Return [X, Y] of the center of cell containing provided text 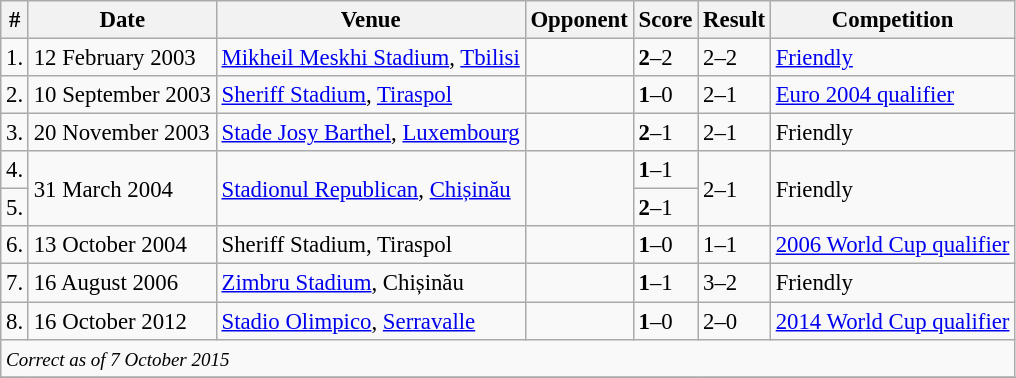
3–2 [734, 283]
16 October 2012 [122, 321]
5. [15, 208]
8. [15, 321]
Mikheil Meskhi Stadium, Tbilisi [370, 58]
20 November 2003 [122, 133]
Zimbru Stadium, Chișinău [370, 283]
16 August 2006 [122, 283]
2014 World Cup qualifier [892, 321]
2. [15, 95]
7. [15, 283]
Venue [370, 20]
2–0 [734, 321]
# [15, 20]
12 February 2003 [122, 58]
Stade Josy Barthel, Luxembourg [370, 133]
Date [122, 20]
Stadionul Republican, Chișinău [370, 188]
3. [15, 133]
Score [666, 20]
Result [734, 20]
13 October 2004 [122, 245]
Correct as of 7 October 2015 [508, 358]
Opponent [579, 20]
1. [15, 58]
Stadio Olimpico, Serravalle [370, 321]
4. [15, 170]
Euro 2004 qualifier [892, 95]
31 March 2004 [122, 188]
6. [15, 245]
2006 World Cup qualifier [892, 245]
Competition [892, 20]
10 September 2003 [122, 95]
